Find where the given text appears and provide that cell's center as [X, Y] coordinate. 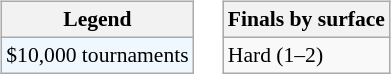
Hard (1–2) [306, 55]
Legend [97, 20]
Finals by surface [306, 20]
$10,000 tournaments [97, 55]
